Provide the (X, Y) coordinate of the cell's center where the given text is located.  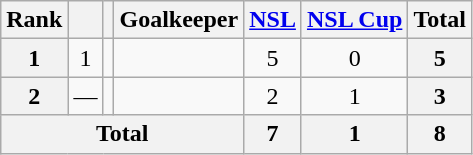
7 (273, 134)
NSL (273, 20)
0 (354, 58)
Goalkeeper (179, 20)
NSL Cup (354, 20)
— (86, 96)
Rank (34, 20)
3 (440, 96)
8 (440, 134)
